Return (x, y) of the center of cell containing provided text 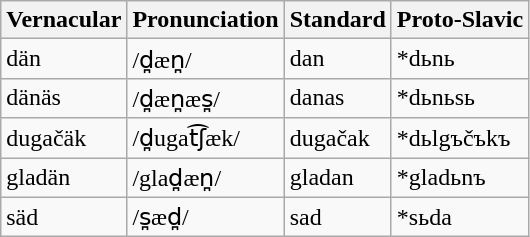
*dьnьsь (460, 98)
dugačäk (64, 138)
dan (338, 59)
dänäs (64, 98)
/d̪æn̪/ (206, 59)
dugačak (338, 138)
/d̪ugat͡ʃæk/ (206, 138)
dän (64, 59)
*dьlgъčъkъ (460, 138)
Vernacular (64, 20)
/d̪æn̪æs̪/ (206, 98)
sad (338, 217)
*dьnь (460, 59)
*sьda (460, 217)
Proto-Slavic (460, 20)
gladan (338, 178)
Standard (338, 20)
/glad̪æn̪/ (206, 178)
gladän (64, 178)
/s̪æd̪/ (206, 217)
säd (64, 217)
danas (338, 98)
*gladьnъ (460, 178)
Pronunciation (206, 20)
